Scan for the cell matching the given text and deliver its (x, y) coordinate at center. 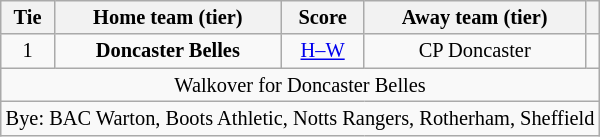
Home team (tier) (168, 17)
CP Doncaster (475, 51)
Tie (28, 17)
Walkover for Doncaster Belles (300, 85)
H–W (322, 51)
Bye: BAC Warton, Boots Athletic, Notts Rangers, Rotherham, Sheffield (300, 118)
Away team (tier) (475, 17)
Doncaster Belles (168, 51)
Score (322, 17)
1 (28, 51)
